For the text-containing cell, return its midpoint in (x, y) coordinate format. 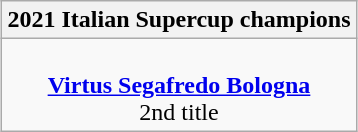
Virtus Segafredo Bologna 2nd title (179, 85)
2021 Italian Supercup champions (179, 20)
